Output the (x, y) coordinate of the center of the cell containing the given text.  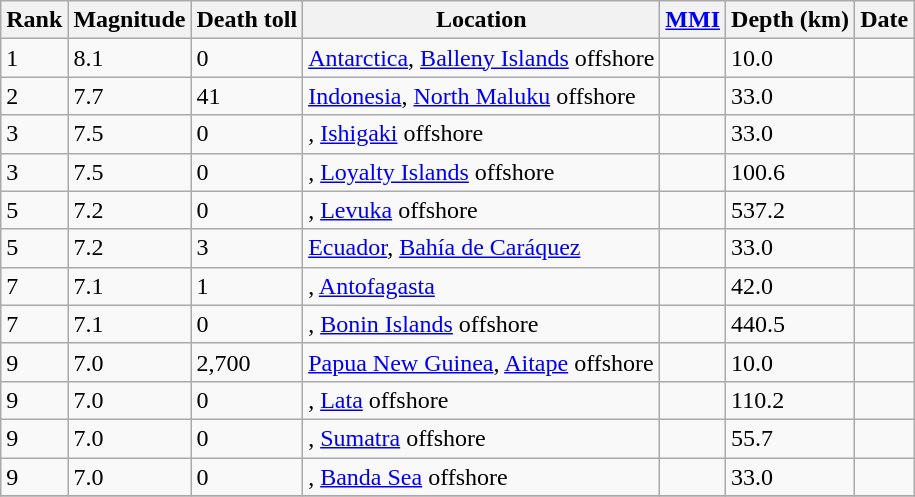
, Levuka offshore (482, 210)
Papua New Guinea, Aitape offshore (482, 362)
Ecuador, Bahía de Caráquez (482, 248)
, Bonin Islands offshore (482, 324)
100.6 (790, 172)
110.2 (790, 400)
2 (34, 96)
Antarctica, Balleny Islands offshore (482, 58)
440.5 (790, 324)
537.2 (790, 210)
Magnitude (130, 20)
Location (482, 20)
, Banda Sea offshore (482, 477)
8.1 (130, 58)
Depth (km) (790, 20)
55.7 (790, 438)
42.0 (790, 286)
MMI (693, 20)
Indonesia, North Maluku offshore (482, 96)
, Antofagasta (482, 286)
, Ishigaki offshore (482, 134)
, Sumatra offshore (482, 438)
, Loyalty Islands offshore (482, 172)
2,700 (247, 362)
, Lata offshore (482, 400)
41 (247, 96)
7.7 (130, 96)
Death toll (247, 20)
Date (884, 20)
Rank (34, 20)
